From the cell containing the given text, extract its center point as [x, y] coordinate. 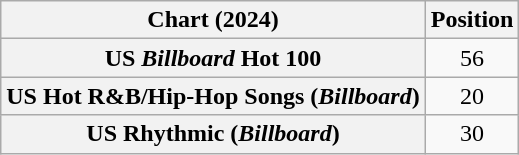
30 [472, 134]
US Hot R&B/Hip-Hop Songs (Billboard) [213, 96]
56 [472, 58]
Chart (2024) [213, 20]
20 [472, 96]
Position [472, 20]
US Billboard Hot 100 [213, 58]
US Rhythmic (Billboard) [213, 134]
